Determine the (X, Y) coordinate at the center of the cell enclosing the given text.  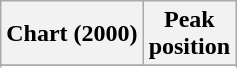
Chart (2000) (72, 34)
Peak position (189, 34)
